Extract the (x, y) coordinate from the center of the cell holding the provided text.  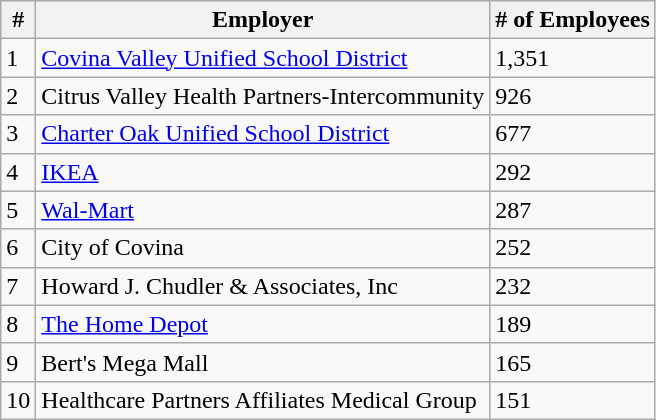
252 (573, 248)
3 (18, 134)
165 (573, 362)
Citrus Valley Health Partners-Intercommunity (263, 96)
Howard J. Chudler & Associates, Inc (263, 286)
Wal-Mart (263, 210)
Covina Valley Unified School District (263, 58)
8 (18, 324)
2 (18, 96)
9 (18, 362)
287 (573, 210)
292 (573, 172)
IKEA (263, 172)
City of Covina (263, 248)
232 (573, 286)
5 (18, 210)
1 (18, 58)
151 (573, 400)
189 (573, 324)
1,351 (573, 58)
# of Employees (573, 20)
677 (573, 134)
7 (18, 286)
926 (573, 96)
4 (18, 172)
10 (18, 400)
The Home Depot (263, 324)
Charter Oak Unified School District (263, 134)
Bert's Mega Mall (263, 362)
# (18, 20)
Healthcare Partners Affiliates Medical Group (263, 400)
Employer (263, 20)
6 (18, 248)
